Provide the [x, y] coordinate of the cell's center where the given text is located.  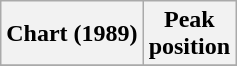
Peakposition [189, 34]
Chart (1989) [72, 34]
